Return [x, y] of the center of cell containing provided text 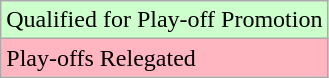
Play-offs Relegated [164, 58]
Qualified for Play-off Promotion [164, 20]
